Find where the given text appears and provide that cell's center as (X, Y) coordinate. 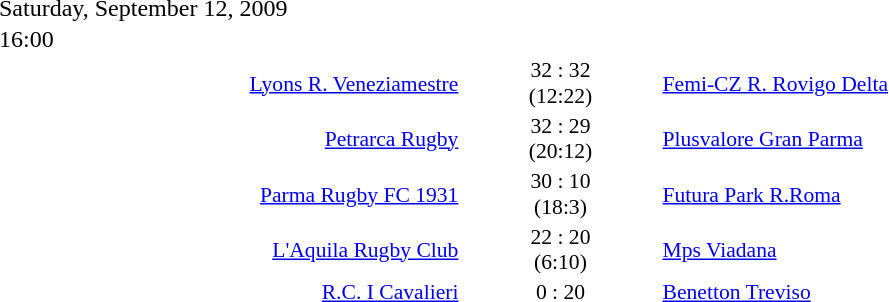
32 : 32(12:22) (560, 83)
30 : 10(18:3) (560, 194)
22 : 20(6:10) (560, 249)
32 : 29(20:12) (560, 139)
